Identify which cell holds the provided text, then report its [x, y] central coordinate. 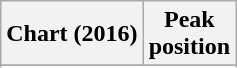
Peak position [189, 34]
Chart (2016) [72, 34]
